Identify which cell holds the provided text, then report its (X, Y) central coordinate. 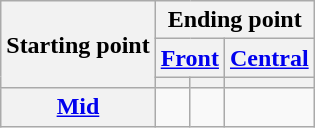
Starting point (78, 44)
Mid (78, 107)
Ending point (234, 20)
Front (190, 58)
Central (269, 58)
